From the cell containing the given text, extract its center point as [x, y] coordinate. 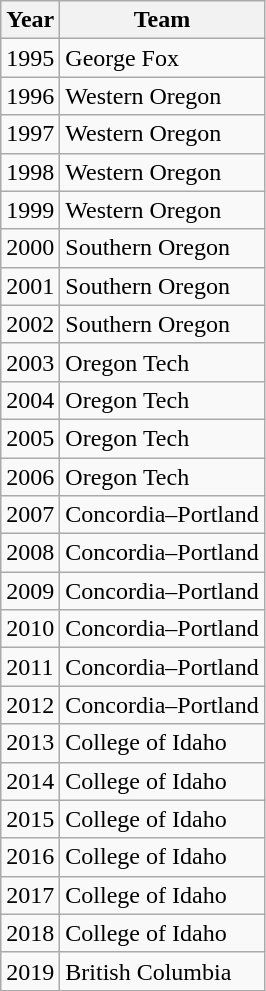
2002 [30, 324]
2010 [30, 629]
2017 [30, 895]
George Fox [162, 58]
2001 [30, 286]
2004 [30, 400]
2006 [30, 477]
Year [30, 20]
2016 [30, 857]
1996 [30, 96]
British Columbia [162, 971]
2013 [30, 743]
1999 [30, 210]
2015 [30, 819]
2018 [30, 933]
2011 [30, 667]
1997 [30, 134]
2005 [30, 438]
1995 [30, 58]
Team [162, 20]
2019 [30, 971]
2014 [30, 781]
2012 [30, 705]
2000 [30, 248]
2008 [30, 553]
2007 [30, 515]
2003 [30, 362]
2009 [30, 591]
1998 [30, 172]
